For the text-containing cell, return its midpoint in (X, Y) coordinate format. 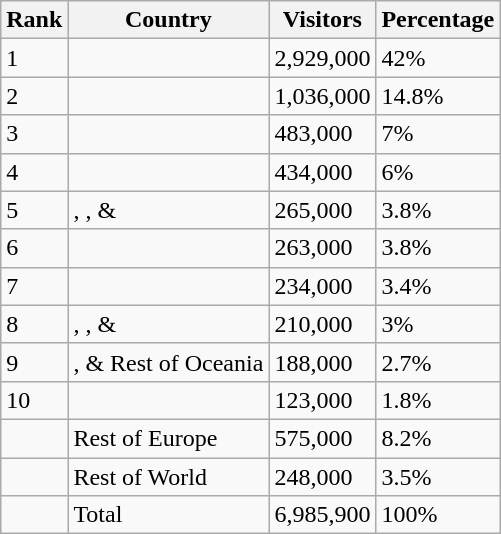
, & Rest of Oceania (168, 362)
1 (34, 58)
434,000 (322, 172)
6,985,900 (322, 515)
3.5% (438, 477)
Rank (34, 20)
8 (34, 324)
234,000 (322, 286)
Rest of Europe (168, 438)
42% (438, 58)
Rest of World (168, 477)
Total (168, 515)
263,000 (322, 248)
3% (438, 324)
188,000 (322, 362)
2,929,000 (322, 58)
265,000 (322, 210)
483,000 (322, 134)
210,000 (322, 324)
14.8% (438, 96)
6 (34, 248)
100% (438, 515)
7 (34, 286)
1.8% (438, 400)
8.2% (438, 438)
9 (34, 362)
4 (34, 172)
Country (168, 20)
1,036,000 (322, 96)
248,000 (322, 477)
575,000 (322, 438)
5 (34, 210)
2.7% (438, 362)
3.4% (438, 286)
Percentage (438, 20)
2 (34, 96)
10 (34, 400)
7% (438, 134)
3 (34, 134)
6% (438, 172)
123,000 (322, 400)
Visitors (322, 20)
